Locate the cell with the specified text and output its [x, y] center coordinate. 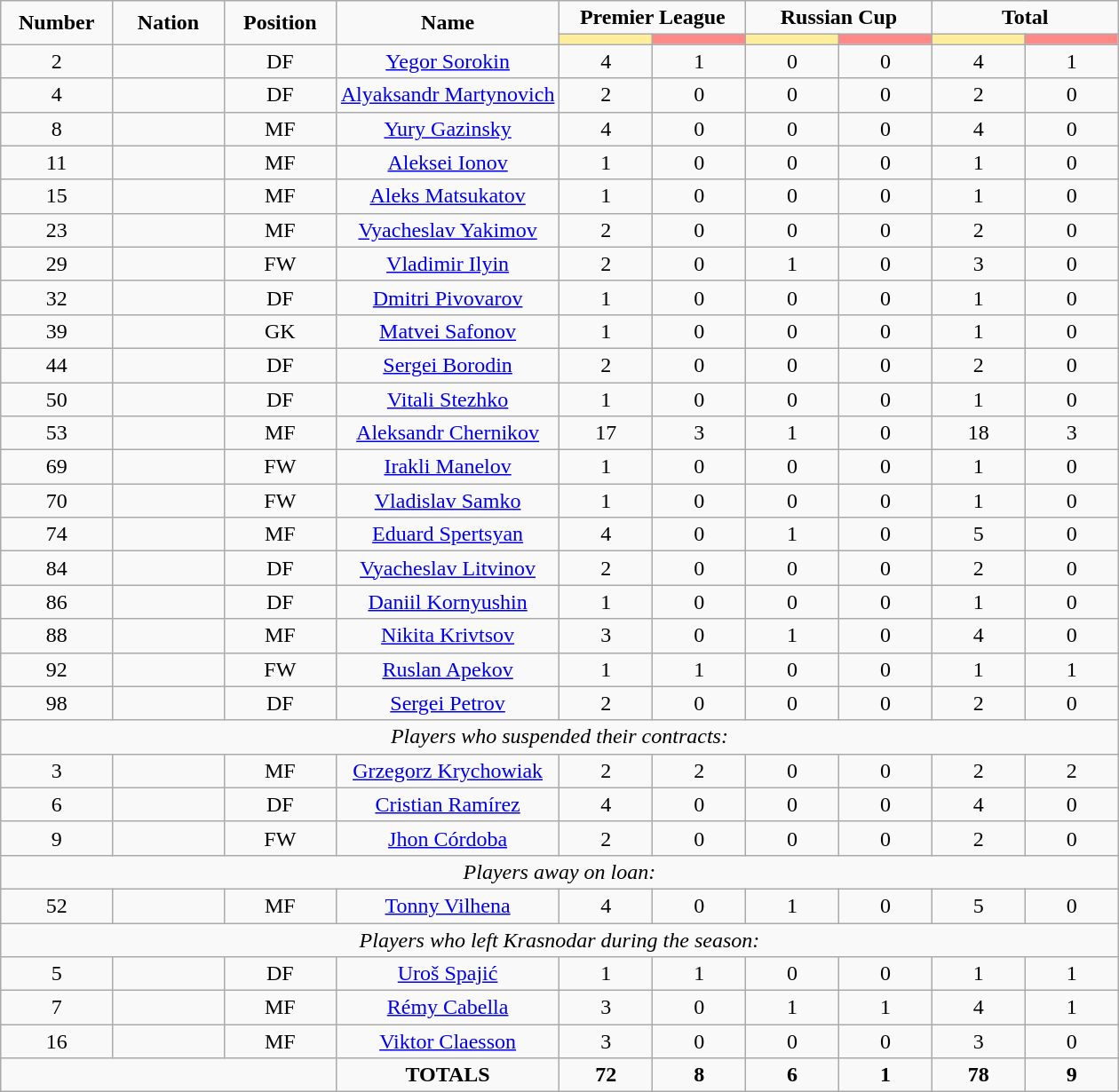
Tonny Vilhena [448, 906]
7 [57, 1008]
Aleksei Ionov [448, 162]
53 [57, 433]
44 [57, 365]
Vladimir Ilyin [448, 264]
Viktor Claesson [448, 1041]
72 [606, 1075]
Position [280, 23]
70 [57, 501]
Aleks Matsukatov [448, 196]
Dmitri Pivovarov [448, 297]
98 [57, 703]
52 [57, 906]
11 [57, 162]
17 [606, 433]
69 [57, 467]
23 [57, 230]
Sergei Borodin [448, 365]
18 [979, 433]
Cristian Ramírez [448, 804]
92 [57, 669]
Name [448, 23]
Aleksandr Chernikov [448, 433]
GK [280, 331]
39 [57, 331]
Nation [169, 23]
Matvei Safonov [448, 331]
Vitali Stezhko [448, 399]
16 [57, 1041]
Vyacheslav Litvinov [448, 568]
74 [57, 534]
TOTALS [448, 1075]
Grzegorz Krychowiak [448, 771]
29 [57, 264]
Premier League [653, 18]
Total [1025, 18]
88 [57, 636]
Jhon Córdoba [448, 838]
Yegor Sorokin [448, 61]
32 [57, 297]
Daniil Kornyushin [448, 602]
Ruslan Apekov [448, 669]
50 [57, 399]
Vladislav Samko [448, 501]
Sergei Petrov [448, 703]
Players away on loan: [559, 872]
Uroš Spajić [448, 974]
Vyacheslav Yakimov [448, 230]
Russian Cup [839, 18]
Yury Gazinsky [448, 129]
Eduard Spertsyan [448, 534]
78 [979, 1075]
Players who suspended their contracts: [559, 737]
Players who left Krasnodar during the season: [559, 940]
Number [57, 23]
Nikita Krivtsov [448, 636]
15 [57, 196]
84 [57, 568]
Alyaksandr Martynovich [448, 95]
Rémy Cabella [448, 1008]
Irakli Manelov [448, 467]
86 [57, 602]
